Scan for the cell matching the given text and deliver its [X, Y] coordinate at center. 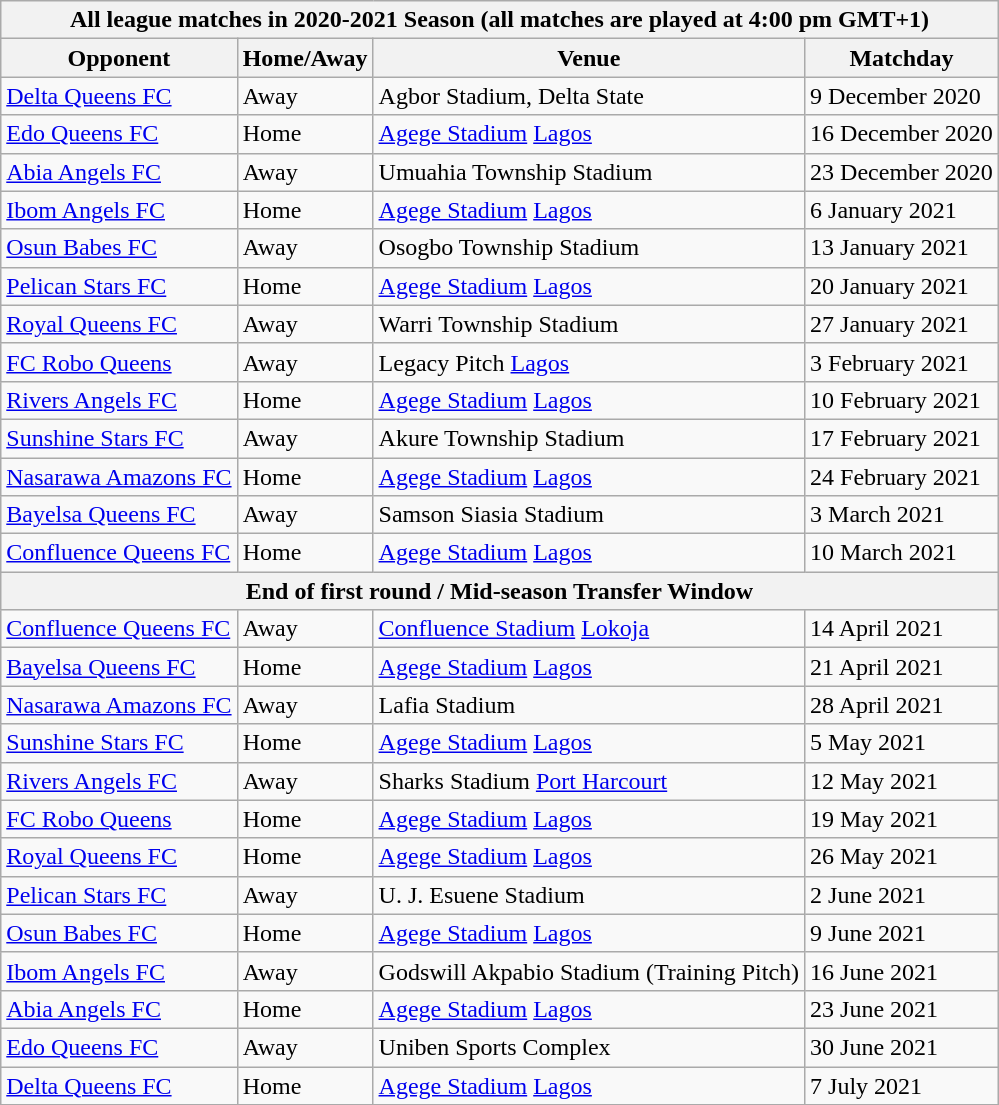
16 June 2021 [902, 971]
2 June 2021 [902, 895]
Legacy Pitch Lagos [589, 362]
9 June 2021 [902, 933]
24 February 2021 [902, 477]
28 April 2021 [902, 705]
19 May 2021 [902, 819]
23 June 2021 [902, 1009]
Home/Away [305, 58]
6 January 2021 [902, 210]
9 December 2020 [902, 96]
Osogbo Township Stadium [589, 248]
Confluence Stadium Lokoja [589, 629]
Opponent [119, 58]
12 May 2021 [902, 781]
23 December 2020 [902, 172]
U. J. Esuene Stadium [589, 895]
13 January 2021 [902, 248]
Warri Township Stadium [589, 324]
3 March 2021 [902, 515]
Umuahia Township Stadium [589, 172]
27 January 2021 [902, 324]
Venue [589, 58]
26 May 2021 [902, 857]
Uniben Sports Complex [589, 1047]
10 February 2021 [902, 400]
20 January 2021 [902, 286]
Samson Siasia Stadium [589, 515]
21 April 2021 [902, 667]
10 March 2021 [902, 553]
7 July 2021 [902, 1085]
5 May 2021 [902, 743]
Godswill Akpabio Stadium (Training Pitch) [589, 971]
14 April 2021 [902, 629]
Matchday [902, 58]
Lafia Stadium [589, 705]
16 December 2020 [902, 134]
All league matches in 2020-2021 Season (all matches are played at 4:00 pm GMT+1) [500, 20]
End of first round / Mid-season Transfer Window [500, 591]
30 June 2021 [902, 1047]
Akure Township Stadium [589, 438]
3 February 2021 [902, 362]
17 February 2021 [902, 438]
Sharks Stadium Port Harcourt [589, 781]
Agbor Stadium, Delta State [589, 96]
